Locate the cell with the specified text and output its [x, y] center coordinate. 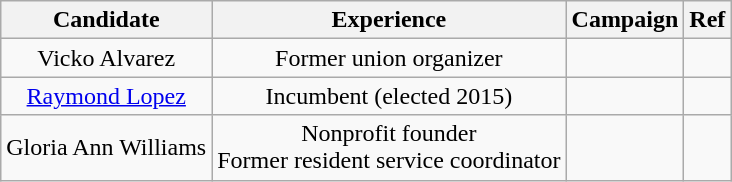
Gloria Ann Williams [106, 148]
Raymond Lopez [106, 96]
Vicko Alvarez [106, 58]
Candidate [106, 20]
Incumbent (elected 2015) [389, 96]
Former union organizer [389, 58]
Experience [389, 20]
Nonprofit founderFormer resident service coordinator [389, 148]
Campaign [625, 20]
Ref [708, 20]
